Scan for the cell matching the given text and deliver its [x, y] coordinate at center. 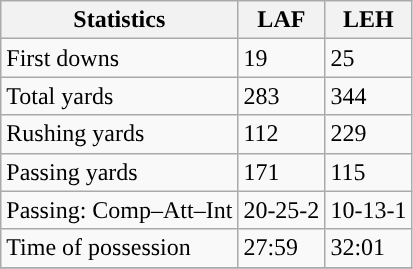
Time of possession [120, 248]
27:59 [282, 248]
LEH [368, 20]
Passing: Comp–Att–Int [120, 210]
344 [368, 96]
283 [282, 96]
Statistics [120, 20]
115 [368, 172]
10-13-1 [368, 210]
Passing yards [120, 172]
First downs [120, 58]
112 [282, 134]
Total yards [120, 96]
229 [368, 134]
20-25-2 [282, 210]
25 [368, 58]
Rushing yards [120, 134]
LAF [282, 20]
19 [282, 58]
32:01 [368, 248]
171 [282, 172]
